Capture the cell that displays the provided text and extract its [x, y] central coordinate. 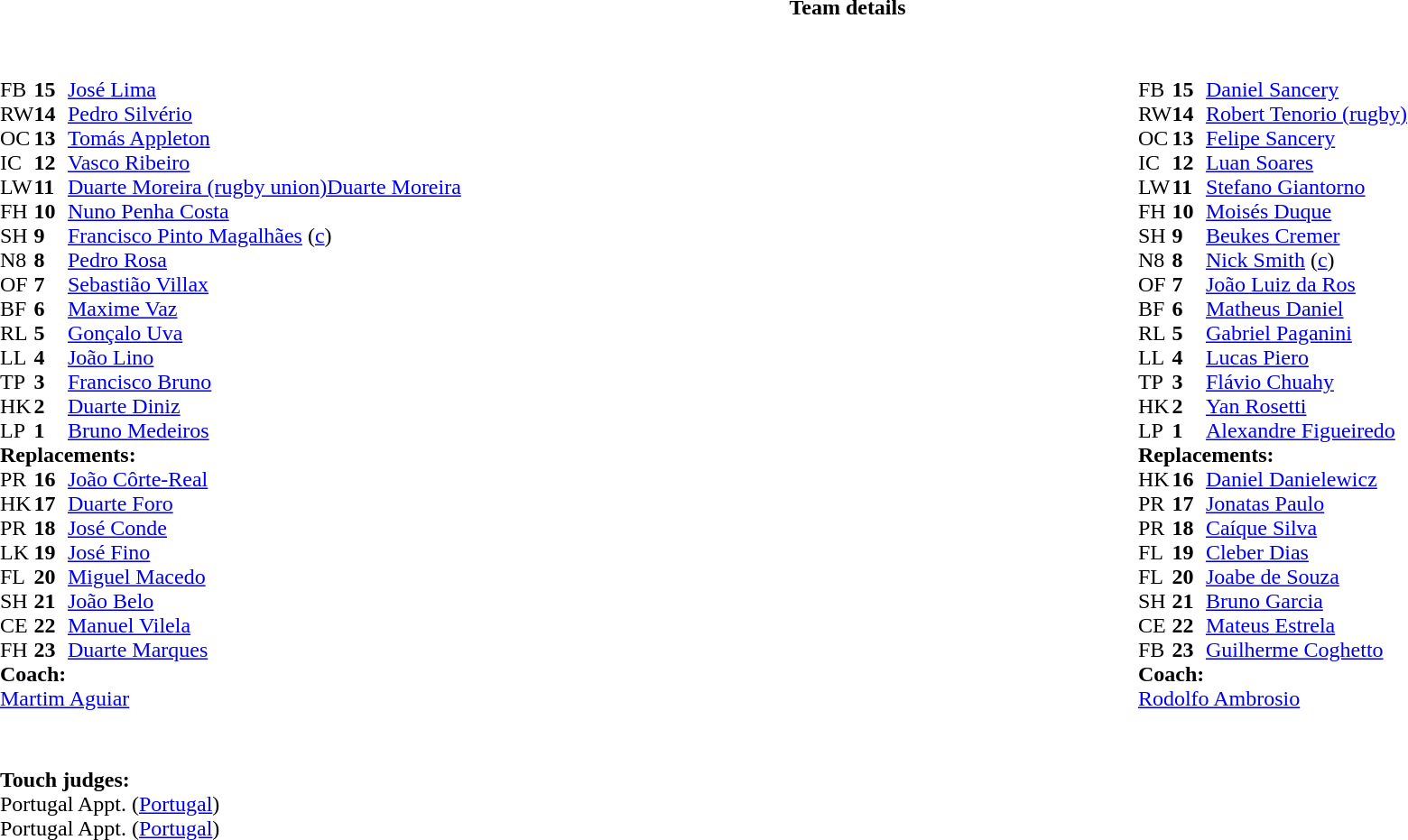
Bruno Garcia [1307, 601]
José Conde [264, 529]
Caíque Silva [1307, 529]
Nick Smith (c) [1307, 260]
Sebastião Villax [264, 285]
Cleber Dias [1307, 552]
Gonçalo Uva [264, 334]
José Lima [264, 90]
Joabe de Souza [1307, 577]
Felipe Sancery [1307, 139]
Tomás Appleton [264, 139]
Pedro Rosa [264, 260]
José Fino [264, 552]
Duarte Moreira (rugby union)Duarte Moreira [264, 188]
Beukes Cremer [1307, 236]
Daniel Danielewicz [1307, 480]
João Côrte-Real [264, 480]
Vasco Ribeiro [264, 162]
Luan Soares [1307, 162]
Daniel Sancery [1307, 90]
Duarte Diniz [264, 406]
Alexandre Figueiredo [1307, 431]
Yan Rosetti [1307, 406]
João Luiz da Ros [1307, 285]
Manuel Vilela [264, 626]
Miguel Macedo [264, 577]
Maxime Vaz [264, 309]
LK [17, 552]
Matheus Daniel [1307, 309]
Duarte Marques [264, 650]
Duarte Foro [264, 503]
Mateus Estrela [1307, 626]
Moisés Duque [1307, 211]
Jonatas Paulo [1307, 503]
Martim Aguiar [231, 698]
Lucas Piero [1307, 357]
Gabriel Paganini [1307, 334]
Pedro Silvério [264, 114]
Nuno Penha Costa [264, 211]
Bruno Medeiros [264, 431]
João Belo [264, 601]
Rodolfo Ambrosio [1273, 698]
Francisco Pinto Magalhães (c) [264, 236]
João Lino [264, 357]
Stefano Giantorno [1307, 188]
Robert Tenorio (rugby) [1307, 114]
Francisco Bruno [264, 383]
Guilherme Coghetto [1307, 650]
Flávio Chuahy [1307, 383]
